Detect which cell encompasses the target text, then output its (X, Y) center coordinate. 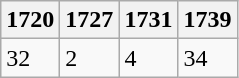
1720 (30, 20)
34 (208, 58)
2 (90, 58)
1727 (90, 20)
1739 (208, 20)
1731 (148, 20)
4 (148, 58)
32 (30, 58)
